For the text-containing cell, return its midpoint in (x, y) coordinate format. 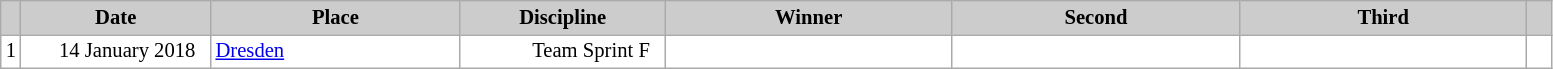
Team Sprint F (562, 51)
Winner (808, 17)
1 (11, 51)
Second (1096, 17)
Discipline (562, 17)
Dresden (336, 51)
Place (336, 17)
Date (116, 17)
14 January 2018 (116, 51)
Third (1384, 17)
